Identify which cell holds the provided text, then report its (X, Y) central coordinate. 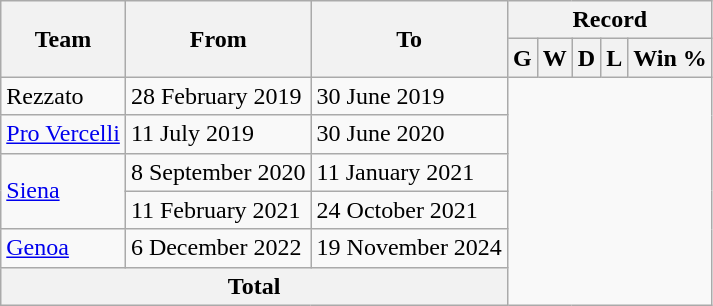
W (554, 58)
24 October 2021 (409, 210)
G (522, 58)
Genoa (64, 248)
Rezzato (64, 96)
Team (64, 39)
30 June 2019 (409, 96)
To (409, 39)
30 June 2020 (409, 134)
Win % (670, 58)
Pro Vercelli (64, 134)
11 February 2021 (218, 210)
Total (254, 286)
11 January 2021 (409, 172)
From (218, 39)
19 November 2024 (409, 248)
11 July 2019 (218, 134)
Record (610, 20)
6 December 2022 (218, 248)
28 February 2019 (218, 96)
8 September 2020 (218, 172)
Siena (64, 191)
L (614, 58)
D (586, 58)
